Find where the given text appears and provide that cell's center as [x, y] coordinate. 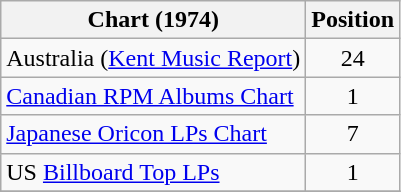
US Billboard Top LPs [154, 172]
24 [353, 58]
7 [353, 134]
Chart (1974) [154, 20]
Canadian RPM Albums Chart [154, 96]
Position [353, 20]
Japanese Oricon LPs Chart [154, 134]
Australia (Kent Music Report) [154, 58]
